For the text-containing cell, return its midpoint in [X, Y] coordinate format. 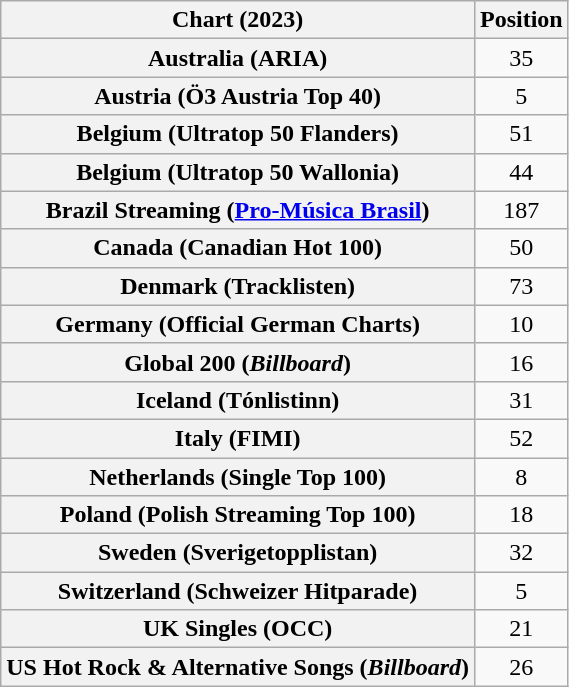
Switzerland (Schweizer Hitparade) [238, 591]
Australia (ARIA) [238, 58]
50 [521, 248]
18 [521, 515]
Austria (Ö3 Austria Top 40) [238, 96]
Brazil Streaming (Pro-Música Brasil) [238, 210]
US Hot Rock & Alternative Songs (Billboard) [238, 667]
Position [521, 20]
187 [521, 210]
Chart (2023) [238, 20]
51 [521, 134]
Netherlands (Single Top 100) [238, 477]
Sweden (Sverigetopplistan) [238, 553]
31 [521, 400]
8 [521, 477]
Denmark (Tracklisten) [238, 286]
Belgium (Ultratop 50 Wallonia) [238, 172]
Canada (Canadian Hot 100) [238, 248]
Italy (FIMI) [238, 438]
10 [521, 324]
32 [521, 553]
21 [521, 629]
35 [521, 58]
44 [521, 172]
Belgium (Ultratop 50 Flanders) [238, 134]
Germany (Official German Charts) [238, 324]
Global 200 (Billboard) [238, 362]
52 [521, 438]
UK Singles (OCC) [238, 629]
Poland (Polish Streaming Top 100) [238, 515]
26 [521, 667]
73 [521, 286]
16 [521, 362]
Iceland (Tónlistinn) [238, 400]
